From the cell containing the given text, extract its center point as (x, y) coordinate. 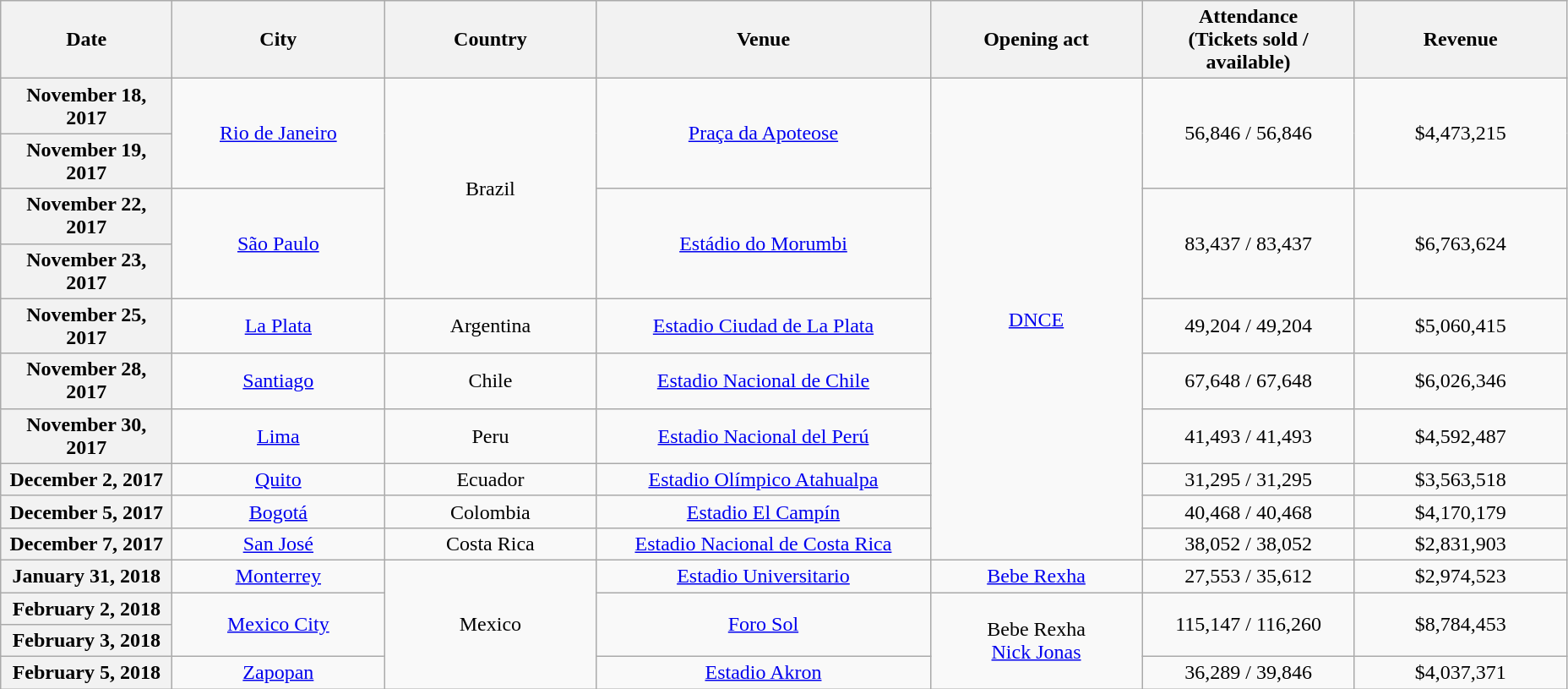
56,846 / 56,846 (1249, 134)
$4,170,179 (1460, 511)
Estadio Nacional del Perú (764, 436)
Bebe Rexha (1036, 576)
41,493 / 41,493 (1249, 436)
49,204 / 49,204 (1249, 326)
Santiago (279, 380)
December 7, 2017 (86, 544)
Opening act (1036, 40)
38,052 / 38,052 (1249, 544)
83,437 / 83,437 (1249, 243)
Country (490, 40)
Peru (490, 436)
$3,563,518 (1460, 479)
Argentina (490, 326)
November 25, 2017 (86, 326)
Foro Sol (764, 624)
115,147 / 116,260 (1249, 624)
Date (86, 40)
Estadio Ciudad de La Plata (764, 326)
Venue (764, 40)
Estadio Nacional de Costa Rica (764, 544)
Estadio Universitario (764, 576)
November 28, 2017 (86, 380)
$5,060,415 (1460, 326)
$8,784,453 (1460, 624)
$4,592,487 (1460, 436)
Estadio Akron (764, 673)
36,289 / 39,846 (1249, 673)
São Paulo (279, 243)
$2,974,523 (1460, 576)
Bebe RexhaNick Jonas (1036, 640)
Lima (279, 436)
December 5, 2017 (86, 511)
City (279, 40)
January 31, 2018 (86, 576)
Praça da Apoteose (764, 134)
February 5, 2018 (86, 673)
Estadio Olímpico Atahualpa (764, 479)
Rio de Janeiro (279, 134)
Mexico (490, 624)
Estádio do Morumbi (764, 243)
Bogotá (279, 511)
Brazil (490, 189)
$6,026,346 (1460, 380)
$6,763,624 (1460, 243)
Attendance(Tickets sold / available) (1249, 40)
November 22, 2017 (86, 216)
November 23, 2017 (86, 271)
Colombia (490, 511)
December 2, 2017 (86, 479)
$2,831,903 (1460, 544)
$4,037,371 (1460, 673)
Chile (490, 380)
Estadio Nacional de Chile (764, 380)
Zapopan (279, 673)
31,295 / 31,295 (1249, 479)
November 30, 2017 (86, 436)
27,553 / 35,612 (1249, 576)
November 18, 2017 (86, 107)
40,468 / 40,468 (1249, 511)
Estadio El Campín (764, 511)
$4,473,215 (1460, 134)
Monterrey (279, 576)
Revenue (1460, 40)
Ecuador (490, 479)
November 19, 2017 (86, 161)
Quito (279, 479)
67,648 / 67,648 (1249, 380)
La Plata (279, 326)
DNCE (1036, 320)
February 2, 2018 (86, 608)
February 3, 2018 (86, 641)
Costa Rica (490, 544)
San José (279, 544)
Mexico City (279, 624)
